Provide the [X, Y] coordinate of the cell's center where the given text is located.  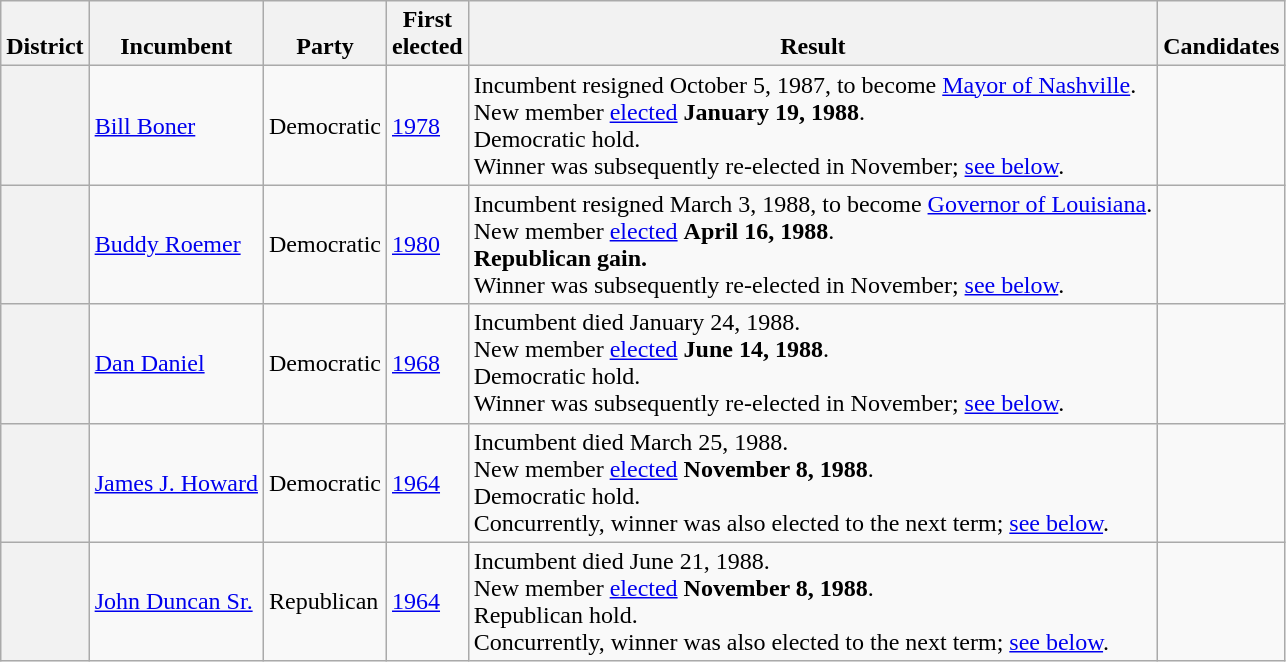
Party [324, 34]
1980 [427, 244]
Result [813, 34]
Republican [324, 602]
Incumbent died March 25, 1988.New member elected November 8, 1988.Democratic hold.Concurrently, winner was also elected to the next term; see below. [813, 482]
Firstelected [427, 34]
1968 [427, 364]
Incumbent died January 24, 1988.New member elected June 14, 1988.Democratic hold.Winner was subsequently re-elected in November; see below. [813, 364]
Buddy Roemer [176, 244]
Candidates [1222, 34]
John Duncan Sr. [176, 602]
District [45, 34]
Incumbent died June 21, 1988.New member elected November 8, 1988.Republican hold.Concurrently, winner was also elected to the next term; see below. [813, 602]
James J. Howard [176, 482]
1978 [427, 126]
Dan Daniel [176, 364]
Bill Boner [176, 126]
Incumbent [176, 34]
